Scan for the cell matching the given text and deliver its (x, y) coordinate at center. 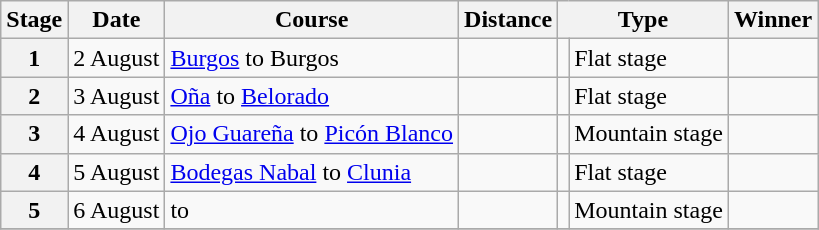
3 August (116, 96)
Date (116, 20)
Bodegas Nabal to Clunia (312, 172)
Stage (34, 20)
4 (34, 172)
Course (312, 20)
Oña to Belorado (312, 96)
5 (34, 210)
2 (34, 96)
Ojo Guareña to Picón Blanco (312, 134)
4 August (116, 134)
Type (644, 20)
6 August (116, 210)
Burgos to Burgos (312, 58)
1 (34, 58)
Winner (772, 20)
to (312, 210)
3 (34, 134)
2 August (116, 58)
5 August (116, 172)
Distance (508, 20)
